Determine the (X, Y) coordinate at the center of the cell enclosing the given text.  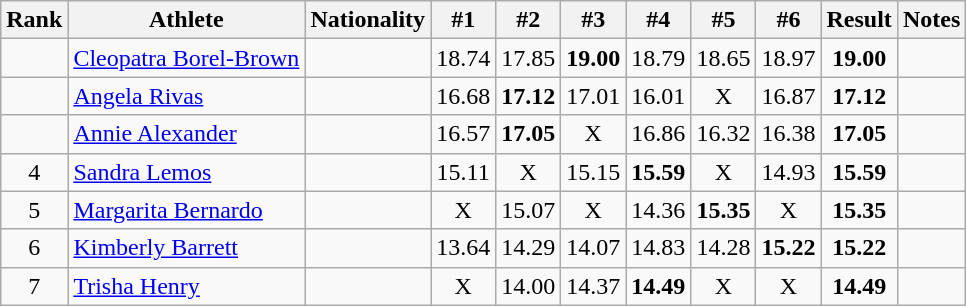
16.68 (464, 96)
18.74 (464, 58)
18.97 (788, 58)
15.15 (594, 172)
16.86 (658, 134)
#6 (788, 20)
Athlete (186, 20)
16.32 (724, 134)
14.00 (528, 286)
14.93 (788, 172)
Trisha Henry (186, 286)
7 (34, 286)
15.07 (528, 210)
Rank (34, 20)
15.11 (464, 172)
Cleopatra Borel-Brown (186, 58)
13.64 (464, 248)
17.01 (594, 96)
14.28 (724, 248)
#2 (528, 20)
14.07 (594, 248)
Annie Alexander (186, 134)
Angela Rivas (186, 96)
Notes (931, 20)
16.87 (788, 96)
Sandra Lemos (186, 172)
4 (34, 172)
18.79 (658, 58)
#1 (464, 20)
16.01 (658, 96)
14.29 (528, 248)
Result (859, 20)
14.83 (658, 248)
#4 (658, 20)
14.36 (658, 210)
18.65 (724, 58)
Nationality (368, 20)
#3 (594, 20)
Kimberly Barrett (186, 248)
16.57 (464, 134)
17.85 (528, 58)
14.37 (594, 286)
6 (34, 248)
16.38 (788, 134)
Margarita Bernardo (186, 210)
5 (34, 210)
#5 (724, 20)
